Return [X, Y] of the center of cell containing provided text 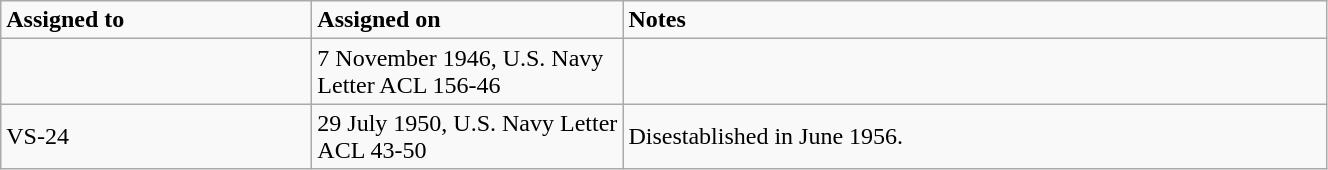
VS-24 [156, 136]
Disestablished in June 1956. [975, 136]
Assigned to [156, 20]
29 July 1950, U.S. Navy Letter ACL 43-50 [468, 136]
Notes [975, 20]
7 November 1946, U.S. Navy Letter ACL 156-46 [468, 72]
Assigned on [468, 20]
